Return the (x, y) coordinate for the center point of the cell that contains the specified text.  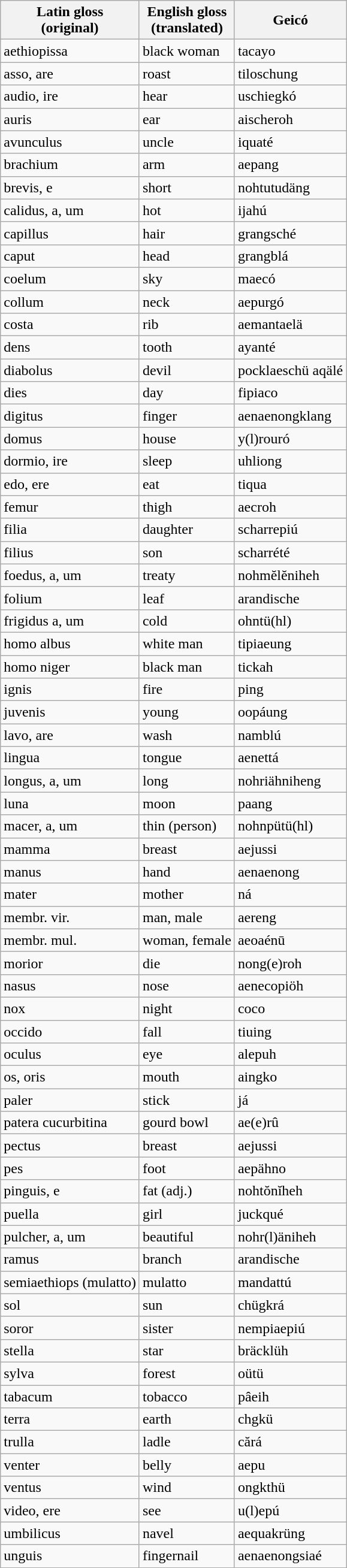
oopáung (290, 712)
asso, are (70, 74)
fall (187, 1031)
aereng (290, 917)
fingernail (187, 1556)
earth (187, 1419)
aenecopiöh (290, 986)
mamma (70, 849)
dies (70, 393)
nox (70, 1008)
alepuh (290, 1055)
house (187, 439)
see (187, 1510)
uhliong (290, 461)
white man (187, 643)
ping (290, 690)
y(l)rouró (290, 439)
aepu (290, 1465)
mandattú (290, 1282)
hand (187, 872)
nasus (70, 986)
tiuing (290, 1031)
roast (187, 74)
occido (70, 1031)
young (187, 712)
leaf (187, 598)
nohr(l)äniheh (290, 1237)
aepang (290, 165)
day (187, 393)
ná (290, 895)
grangsché (290, 233)
semiaethiops (mulatto) (70, 1282)
costa (70, 325)
hear (187, 96)
juckqué (290, 1214)
tickah (290, 667)
pinguis, e (70, 1191)
auris (70, 119)
nose (187, 986)
nohmĕlĕniheh (290, 575)
cold (187, 621)
sleep (187, 461)
sky (187, 279)
paler (70, 1100)
ladle (187, 1442)
brevis, e (70, 188)
man, male (187, 917)
homo niger (70, 667)
mater (70, 895)
head (187, 256)
trulla (70, 1442)
arm (187, 165)
unguis (70, 1556)
ijahú (290, 210)
ongkthü (290, 1488)
iquaté (290, 142)
finger (187, 416)
ignis (70, 690)
aeoaénū (290, 940)
son (187, 552)
oculus (70, 1055)
lingua (70, 758)
belly (187, 1465)
tiloschung (290, 74)
ventus (70, 1488)
longus, a, um (70, 781)
sylva (70, 1373)
tobacco (187, 1397)
hot (187, 210)
wash (187, 735)
girl (187, 1214)
coco (290, 1008)
homo albus (70, 643)
manus (70, 872)
fire (187, 690)
daughter (187, 530)
sol (70, 1305)
beautiful (187, 1237)
nempiaepiú (290, 1328)
já (290, 1100)
foot (187, 1168)
mulatto (187, 1282)
woman, female (187, 940)
filia (70, 530)
aenaenong (290, 872)
ayanté (290, 348)
long (187, 781)
Geicó (290, 20)
foedus, a, um (70, 575)
juvenis (70, 712)
uschiegkó (290, 96)
nohriähniheng (290, 781)
brachium (70, 165)
morior (70, 963)
nohtutudäng (290, 188)
os, oris (70, 1077)
frigidus a, um (70, 621)
night (187, 1008)
die (187, 963)
nohnpütü(hl) (290, 826)
aecroh (290, 507)
chgkü (290, 1419)
caput (70, 256)
dens (70, 348)
thin (person) (187, 826)
pocklaeschü aqälé (290, 370)
ae(e)rû (290, 1123)
ohntü(hl) (290, 621)
black man (187, 667)
mother (187, 895)
oütü (290, 1373)
wind (187, 1488)
tooth (187, 348)
tacayo (290, 51)
membr. mul. (70, 940)
luna (70, 803)
tiqua (290, 484)
scharrété (290, 552)
ear (187, 119)
paang (290, 803)
mouth (187, 1077)
domus (70, 439)
aenettá (290, 758)
Latin gloss (original) (70, 20)
venter (70, 1465)
fipiaco (290, 393)
eye (187, 1055)
sun (187, 1305)
tongue (187, 758)
aethiopissa (70, 51)
membr. vir. (70, 917)
aepurgó (290, 301)
hair (187, 233)
moon (187, 803)
English gloss (translated) (187, 20)
coelum (70, 279)
devil (187, 370)
macer, a, um (70, 826)
aenaenongklang (290, 416)
aemantaelä (290, 325)
aingko (290, 1077)
tipiaeung (290, 643)
dormio, ire (70, 461)
nong(e)roh (290, 963)
eat (187, 484)
pulcher, a, um (70, 1237)
soror (70, 1328)
umbilicus (70, 1533)
cărá (290, 1442)
folium (70, 598)
pectus (70, 1146)
audio, ire (70, 96)
nohtŏnĭheh (290, 1191)
gourd bowl (187, 1123)
stella (70, 1351)
puella (70, 1214)
sister (187, 1328)
stick (187, 1100)
patera cucurbitina (70, 1123)
chügkrá (290, 1305)
fat (adj.) (187, 1191)
femur (70, 507)
forest (187, 1373)
diabolus (70, 370)
aischeroh (290, 119)
avunculus (70, 142)
capillus (70, 233)
short (187, 188)
scharrepiú (290, 530)
aequakrüng (290, 1533)
filius (70, 552)
lavo, are (70, 735)
star (187, 1351)
neck (187, 301)
treaty (187, 575)
black woman (187, 51)
video, ere (70, 1510)
ramus (70, 1259)
namblú (290, 735)
u(l)epú (290, 1510)
grangblá (290, 256)
calidus, a, um (70, 210)
pâeih (290, 1397)
navel (187, 1533)
bräcklüh (290, 1351)
thigh (187, 507)
aepähno (290, 1168)
terra (70, 1419)
collum (70, 301)
uncle (187, 142)
maecó (290, 279)
aenaenongsiaé (290, 1556)
tabacum (70, 1397)
branch (187, 1259)
rib (187, 325)
digitus (70, 416)
edo, ere (70, 484)
pes (70, 1168)
